Search for the cell housing the specified text and yield its [x, y] center coordinate. 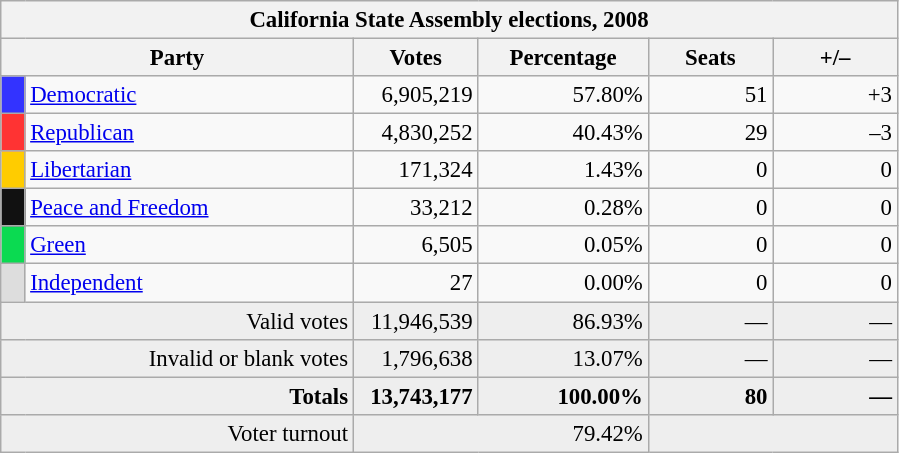
33,212 [416, 208]
0.00% [563, 283]
40.43% [563, 133]
13.07% [563, 358]
Voter turnout [178, 433]
Party [178, 58]
Invalid or blank votes [178, 358]
1.43% [563, 170]
Libertarian [189, 170]
51 [710, 95]
4,830,252 [416, 133]
California State Assembly elections, 2008 [450, 20]
57.80% [563, 95]
–3 [836, 133]
171,324 [416, 170]
11,946,539 [416, 321]
Peace and Freedom [189, 208]
6,505 [416, 245]
+3 [836, 95]
Valid votes [178, 321]
0.28% [563, 208]
Green [189, 245]
13,743,177 [416, 396]
0.05% [563, 245]
Independent [189, 283]
Totals [178, 396]
Democratic [189, 95]
Republican [189, 133]
Votes [416, 58]
6,905,219 [416, 95]
1,796,638 [416, 358]
+/– [836, 58]
79.42% [500, 433]
80 [710, 396]
27 [416, 283]
Seats [710, 58]
86.93% [563, 321]
100.00% [563, 396]
29 [710, 133]
Percentage [563, 58]
